Pinpoint the cell where the given text exists, returning its [x, y] midpoint coordinate. 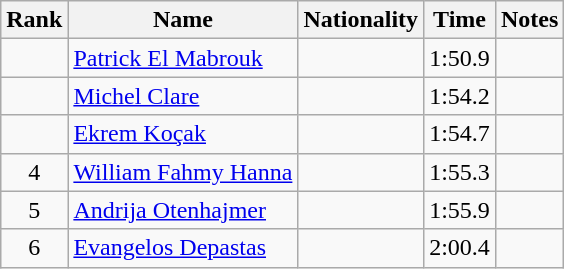
6 [34, 248]
Patrick El Mabrouk [183, 58]
1:54.7 [460, 134]
1:54.2 [460, 96]
5 [34, 210]
4 [34, 172]
Time [460, 20]
Name [183, 20]
Notes [529, 20]
Michel Clare [183, 96]
Ekrem Koçak [183, 134]
1:55.3 [460, 172]
Andrija Otenhajmer [183, 210]
2:00.4 [460, 248]
1:55.9 [460, 210]
Nationality [361, 20]
Evangelos Depastas [183, 248]
Rank [34, 20]
1:50.9 [460, 58]
William Fahmy Hanna [183, 172]
